Pinpoint the cell where the given text exists, returning its (x, y) midpoint coordinate. 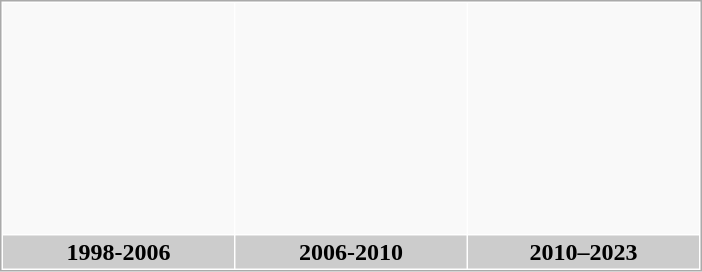
2006-2010 (352, 252)
1998-2006 (118, 252)
2010–2023 (584, 252)
